Scan for the cell matching the given text and deliver its (X, Y) coordinate at center. 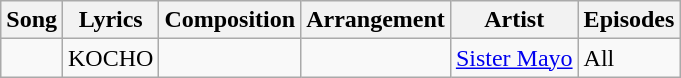
All (629, 58)
Episodes (629, 20)
Arrangement (376, 20)
Lyrics (111, 20)
Song (32, 20)
Sister Mayo (514, 58)
Composition (230, 20)
KOCHO (111, 58)
Artist (514, 20)
